Search for the cell housing the specified text and yield its [x, y] center coordinate. 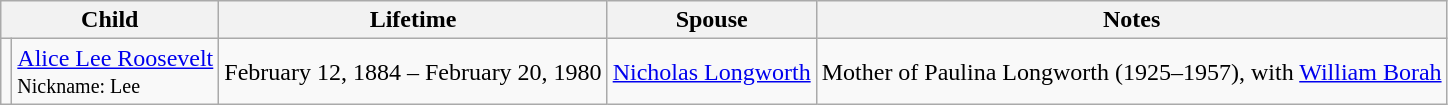
Notes [1132, 20]
Alice Lee RooseveltNickname: Lee [116, 72]
Nicholas Longworth [712, 72]
Spouse [712, 20]
Lifetime [413, 20]
Mother of Paulina Longworth (1925–1957), with William Borah [1132, 72]
February 12, 1884 – February 20, 1980 [413, 72]
Child [110, 20]
